For the text-containing cell, return its midpoint in [x, y] coordinate format. 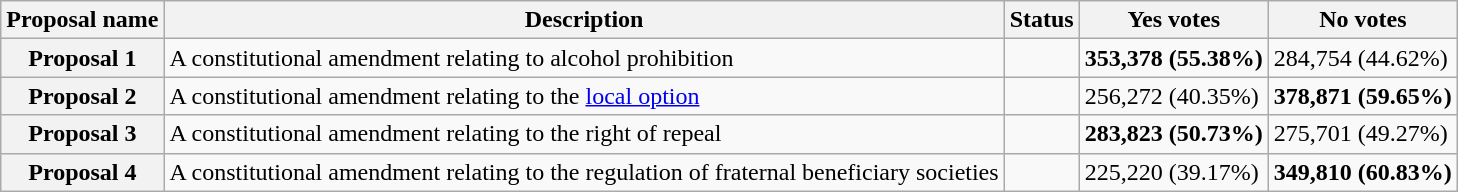
No votes [1362, 20]
Proposal 1 [82, 58]
Proposal 4 [82, 172]
284,754 (44.62%) [1362, 58]
Status [1042, 20]
Description [584, 20]
275,701 (49.27%) [1362, 134]
256,272 (40.35%) [1174, 96]
A constitutional amendment relating to alcohol prohibition [584, 58]
Proposal 2 [82, 96]
A constitutional amendment relating to the right of repeal [584, 134]
Proposal name [82, 20]
A constitutional amendment relating to the regulation of fraternal beneficiary societies [584, 172]
283,823 (50.73%) [1174, 134]
353,378 (55.38%) [1174, 58]
378,871 (59.65%) [1362, 96]
Yes votes [1174, 20]
349,810 (60.83%) [1362, 172]
Proposal 3 [82, 134]
A constitutional amendment relating to the local option [584, 96]
225,220 (39.17%) [1174, 172]
